Locate the cell with the specified text and output its (x, y) center coordinate. 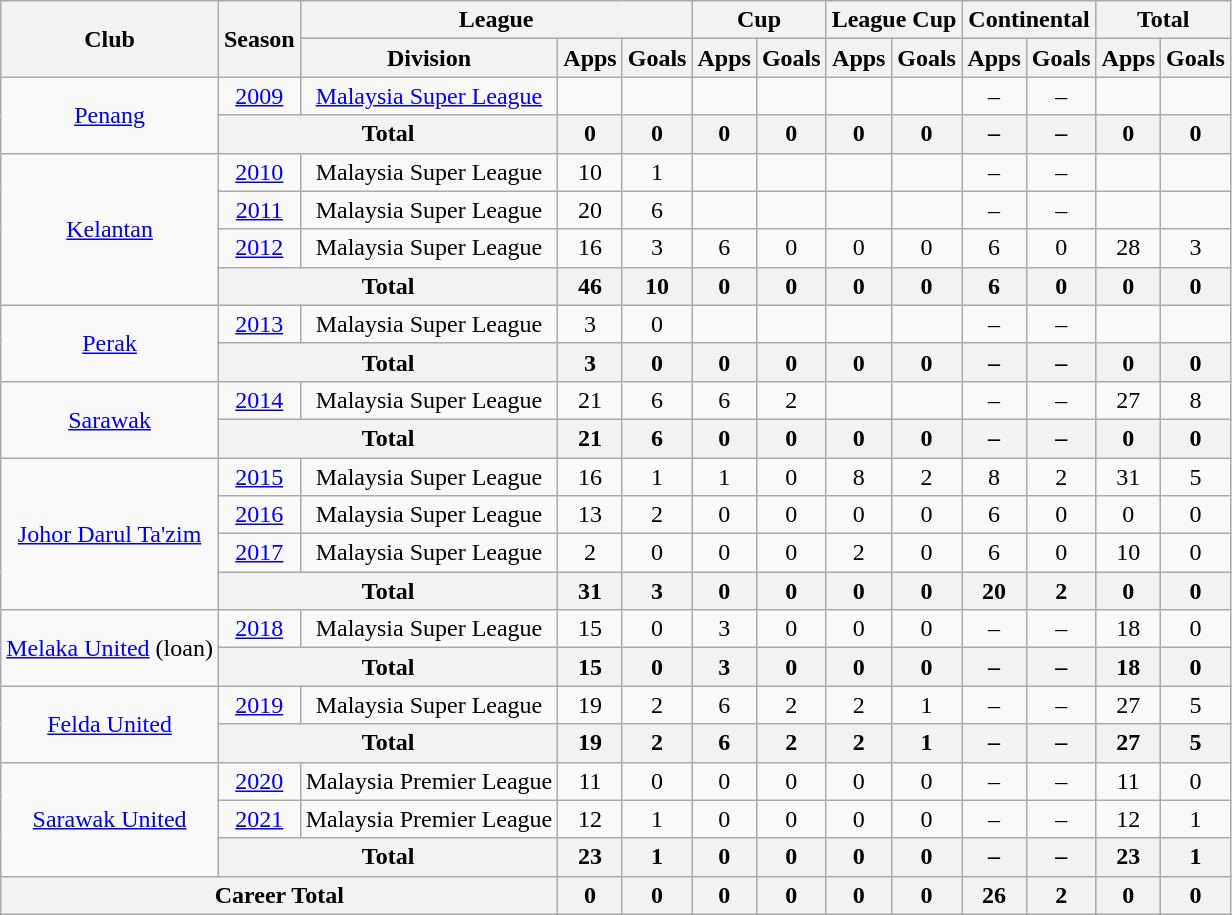
Perak (110, 343)
Career Total (280, 895)
2019 (259, 705)
2011 (259, 210)
Johor Darul Ta'zim (110, 534)
2017 (259, 553)
28 (1128, 248)
2012 (259, 248)
Cup (759, 20)
2013 (259, 324)
Sarawak United (110, 819)
13 (590, 515)
Season (259, 39)
Penang (110, 115)
2009 (259, 96)
League (496, 20)
2021 (259, 819)
2018 (259, 629)
Melaka United (loan) (110, 648)
2016 (259, 515)
Felda United (110, 724)
26 (994, 895)
2010 (259, 172)
Continental (1029, 20)
2014 (259, 400)
Kelantan (110, 229)
46 (590, 286)
2015 (259, 477)
Club (110, 39)
Division (429, 58)
League Cup (894, 20)
2020 (259, 781)
Sarawak (110, 419)
